From the cell containing the given text, extract its center point as [X, Y] coordinate. 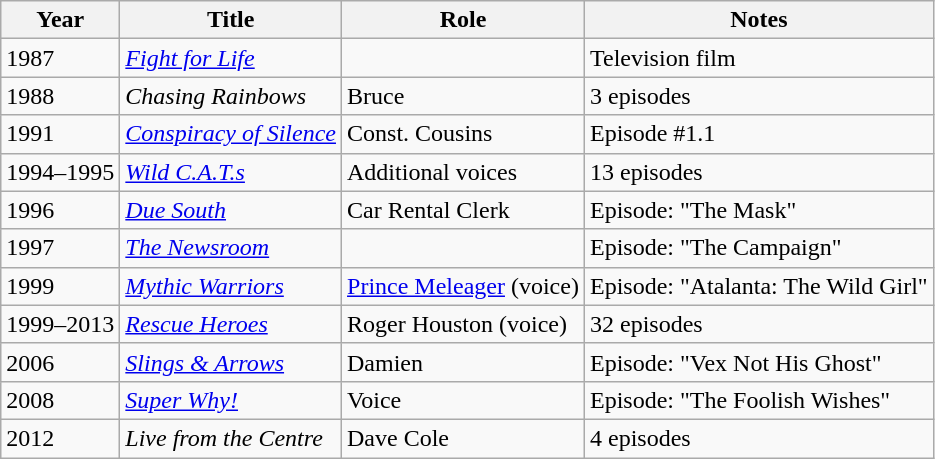
Mythic Warriors [231, 286]
Rescue Heroes [231, 324]
4 episodes [758, 438]
2012 [60, 438]
1994–1995 [60, 172]
13 episodes [758, 172]
Additional voices [464, 172]
Notes [758, 20]
Slings & Arrows [231, 362]
Const. Cousins [464, 134]
32 episodes [758, 324]
Episode #1.1 [758, 134]
Episode: "The Foolish Wishes" [758, 400]
1996 [60, 210]
Role [464, 20]
Bruce [464, 96]
Title [231, 20]
Television film [758, 58]
Damien [464, 362]
Conspiracy of Silence [231, 134]
Episode: "The Campaign" [758, 248]
Dave Cole [464, 438]
1987 [60, 58]
Fight for Life [231, 58]
Episode: "Atalanta: The Wild Girl" [758, 286]
Live from the Centre [231, 438]
Car Rental Clerk [464, 210]
Chasing Rainbows [231, 96]
Roger Houston (voice) [464, 324]
2008 [60, 400]
Voice [464, 400]
Due South [231, 210]
The Newsroom [231, 248]
1997 [60, 248]
1999–2013 [60, 324]
2006 [60, 362]
1991 [60, 134]
Prince Meleager (voice) [464, 286]
Super Why! [231, 400]
Year [60, 20]
Episode: "Vex Not His Ghost" [758, 362]
1988 [60, 96]
Episode: "The Mask" [758, 210]
Wild C.A.T.s [231, 172]
1999 [60, 286]
3 episodes [758, 96]
